Return the [X, Y] coordinate for the center point of the cell that contains the specified text.  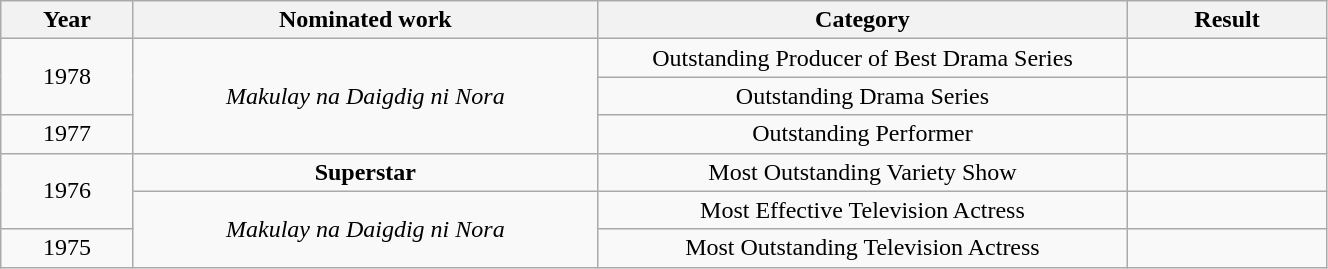
Outstanding Performer [862, 134]
Category [862, 20]
Superstar [365, 172]
Year [68, 20]
Nominated work [365, 20]
Most Outstanding Variety Show [862, 172]
1975 [68, 248]
1978 [68, 77]
1977 [68, 134]
Most Outstanding Television Actress [862, 248]
Outstanding Drama Series [862, 96]
Result [1228, 20]
1976 [68, 191]
Outstanding Producer of Best Drama Series [862, 58]
Most Effective Television Actress [862, 210]
